Search for the cell housing the specified text and yield its (x, y) center coordinate. 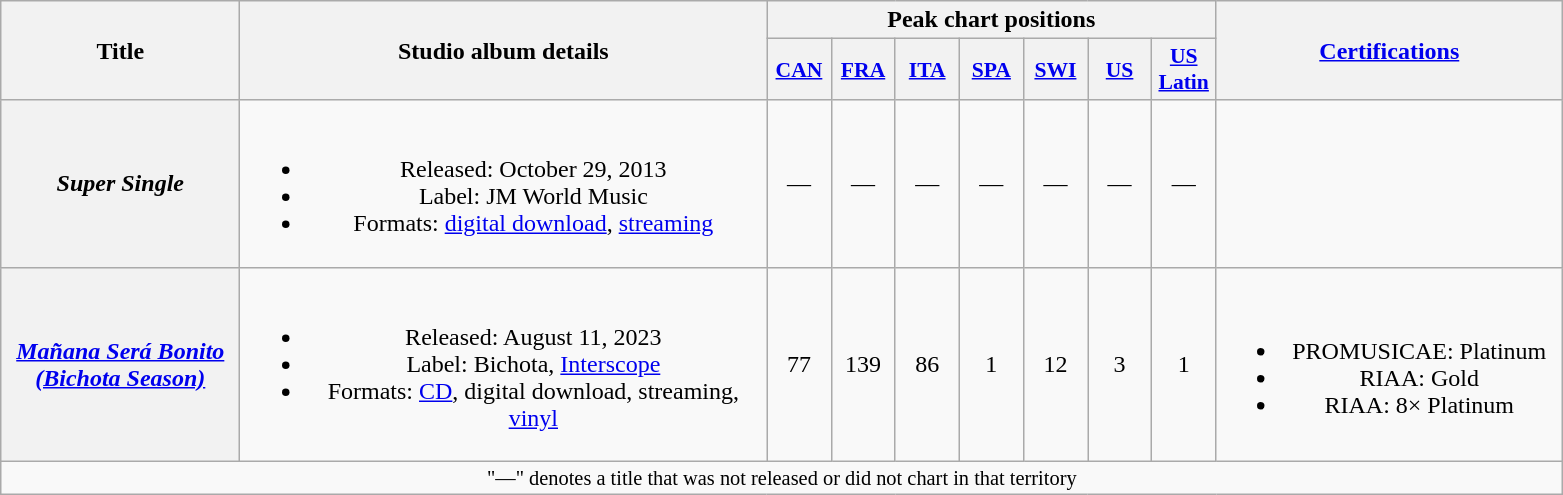
86 (927, 364)
USLatin (1184, 70)
SWI (1055, 70)
US (1120, 70)
Released: October 29, 2013Label: JM World MusicFormats: digital download, streaming (504, 184)
Mañana Será Bonito (Bichota Season) (120, 364)
Peak chart positions (992, 20)
Super Single (120, 184)
12 (1055, 364)
SPA (991, 70)
Released: August 11, 2023Label: Bichota, InterscopeFormats: CD, digital download, streaming, vinyl (504, 364)
CAN (799, 70)
"—" denotes a title that was not released or did not chart in that territory (782, 478)
ITA (927, 70)
PROMUSICAE: PlatinumRIAA: GoldRIAA: 8× Platinum (1390, 364)
77 (799, 364)
Title (120, 50)
3 (1120, 364)
Studio album details (504, 50)
Certifications (1390, 50)
139 (863, 364)
FRA (863, 70)
